From the cell containing the given text, extract its center point as [x, y] coordinate. 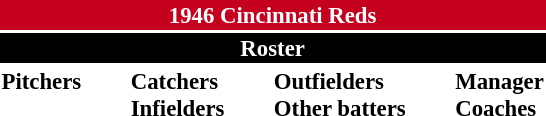
1946 Cincinnati Reds [272, 15]
Roster [272, 48]
